Output the (x, y) coordinate of the center of the cell containing the given text.  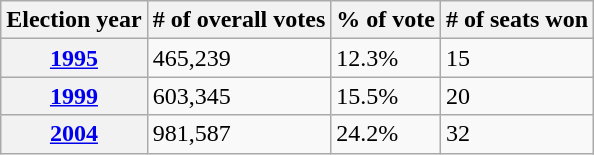
603,345 (239, 96)
# of overall votes (239, 20)
# of seats won (518, 20)
% of vote (386, 20)
12.3% (386, 58)
1999 (74, 96)
1995 (74, 58)
20 (518, 96)
24.2% (386, 134)
981,587 (239, 134)
Election year (74, 20)
2004 (74, 134)
15 (518, 58)
465,239 (239, 58)
15.5% (386, 96)
32 (518, 134)
